From the cell containing the given text, extract its center point as (x, y) coordinate. 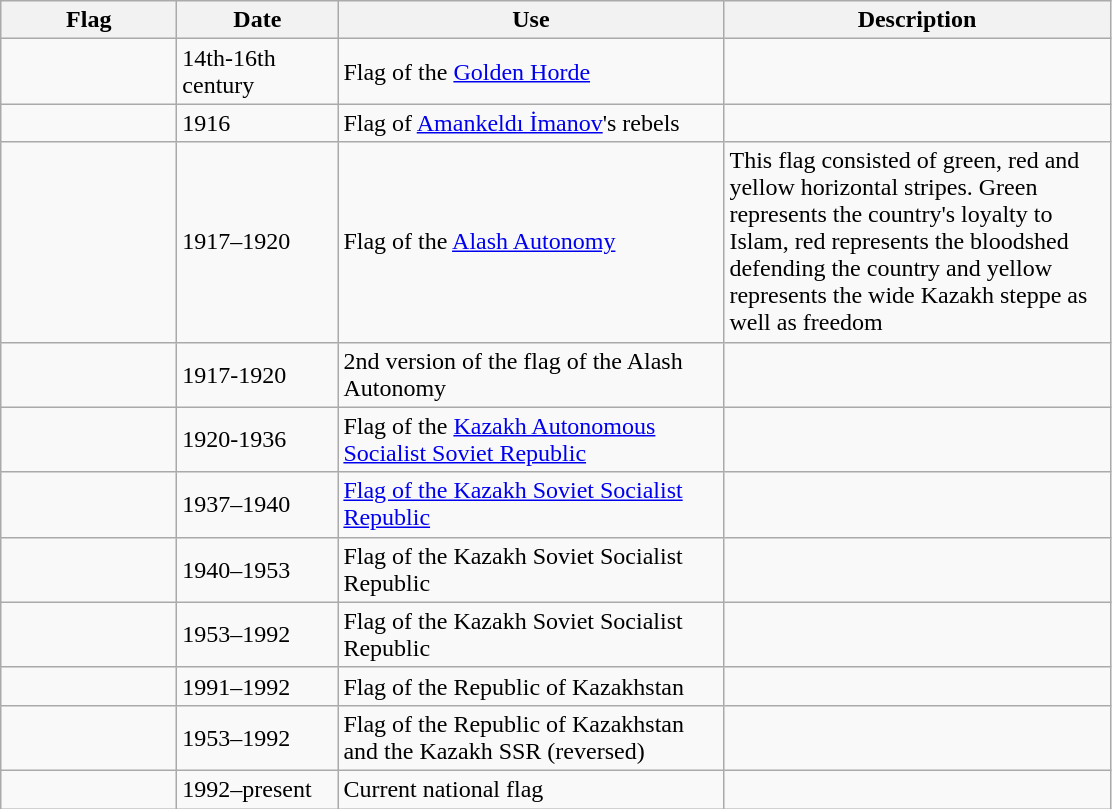
1916 (258, 123)
2nd version of the flag of the Alash Autonomy (531, 374)
Date (258, 20)
1917-1920 (258, 374)
1991–1992 (258, 686)
Flag of the Alash Autonomy (531, 242)
1992–present (258, 789)
Flag of the Republic of Kazakhstan and the Kazakh SSR (reversed) (531, 738)
Current national flag (531, 789)
1917–1920 (258, 242)
Flag of Amankeldı İmanov's rebels (531, 123)
Flag of the Kazakh Autonomous Socialist Soviet Republic (531, 440)
1940–1953 (258, 570)
Flag of the Golden Horde (531, 72)
Flag (89, 20)
Flag of the Republic of Kazakhstan (531, 686)
14th-16th century (258, 72)
Use (531, 20)
Description (917, 20)
1920-1936 (258, 440)
1937–1940 (258, 504)
